Pinpoint the cell where the given text exists, returning its (x, y) midpoint coordinate. 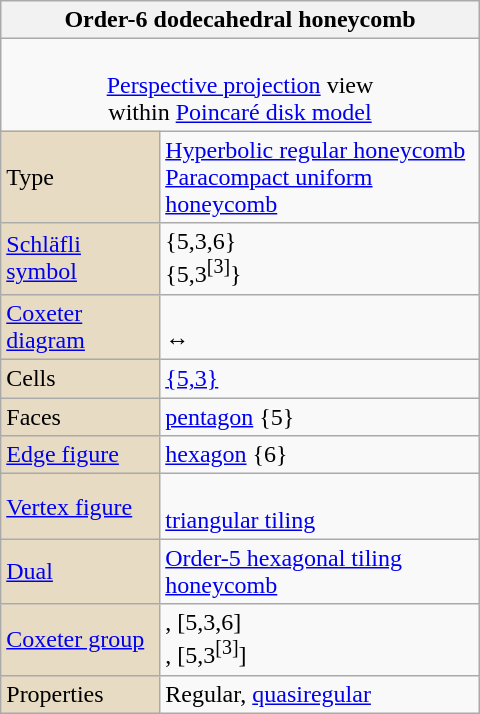
Coxeter group (80, 640)
Perspective projection viewwithin Poincaré disk model (240, 85)
pentagon {5} (320, 417)
Cells (80, 379)
, [5,3,6], [5,3[3]] (320, 640)
Properties (80, 694)
Order-5 hexagonal tiling honeycomb (320, 572)
↔ (320, 326)
Vertex figure (80, 506)
Order-6 dodecahedral honeycomb (240, 20)
{5,3} (320, 379)
Edge figure (80, 455)
Schläfli symbol (80, 259)
Faces (80, 417)
Type (80, 177)
Dual (80, 572)
hexagon {6} (320, 455)
Regular, quasiregular (320, 694)
Coxeter diagram (80, 326)
triangular tiling (320, 506)
Hyperbolic regular honeycombParacompact uniform honeycomb (320, 177)
{5,3,6}{5,3[3]} (320, 259)
